Return [x, y] of the center of cell containing provided text 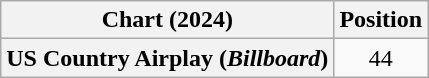
US Country Airplay (Billboard) [168, 58]
44 [381, 58]
Chart (2024) [168, 20]
Position [381, 20]
